Extract the (X, Y) coordinate from the center of the cell holding the provided text.  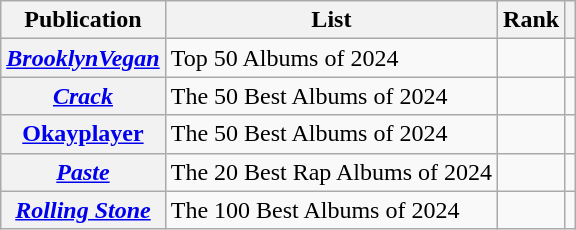
Publication (83, 20)
Okayplayer (83, 134)
The 20 Best Rap Albums of 2024 (331, 172)
Rank (532, 20)
List (331, 20)
Paste (83, 172)
The 100 Best Albums of 2024 (331, 210)
BrooklynVegan (83, 58)
Top 50 Albums of 2024 (331, 58)
Crack (83, 96)
Rolling Stone (83, 210)
